Pinpoint the cell where the given text exists, returning its (X, Y) midpoint coordinate. 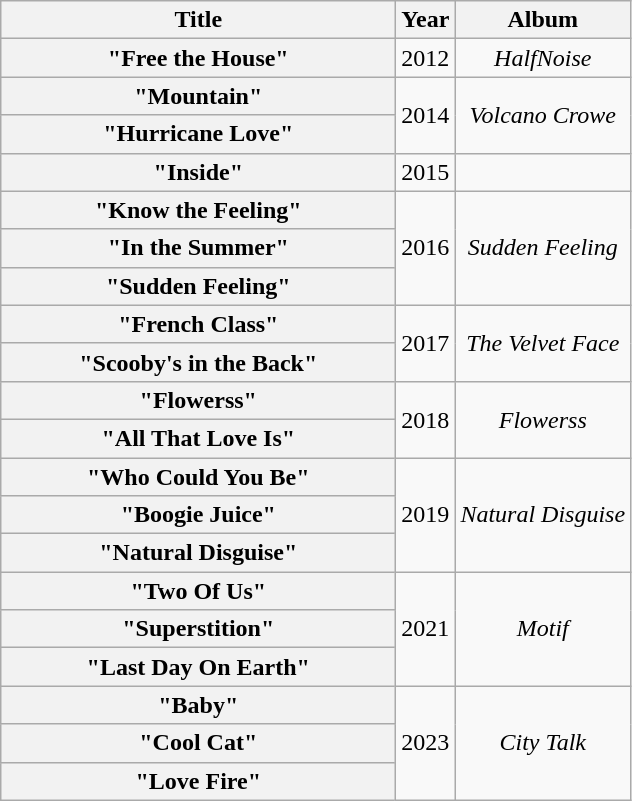
"Flowerss" (198, 400)
Motif (543, 629)
"French Class" (198, 324)
2018 (426, 419)
HalfNoise (543, 58)
"Love Fire" (198, 781)
2021 (426, 629)
"Free the House" (198, 58)
Volcano Crowe (543, 115)
"Cool Cat" (198, 743)
2014 (426, 115)
2019 (426, 515)
"Sudden Feeling" (198, 286)
Flowerss (543, 419)
"Two Of Us" (198, 591)
"All That Love Is" (198, 438)
"Mountain" (198, 96)
2016 (426, 248)
"Scooby's in the Back" (198, 362)
Title (198, 20)
"Superstition" (198, 629)
Album (543, 20)
Natural Disguise (543, 515)
2012 (426, 58)
Sudden Feeling (543, 248)
2017 (426, 343)
"Boogie Juice" (198, 515)
The Velvet Face (543, 343)
"Inside" (198, 172)
Year (426, 20)
"Last Day On Earth" (198, 667)
"Know the Feeling" (198, 210)
City Talk (543, 743)
"Who Could You Be" (198, 477)
"In the Summer" (198, 248)
"Baby" (198, 705)
2015 (426, 172)
"Hurricane Love" (198, 134)
2023 (426, 743)
"Natural Disguise" (198, 553)
